Pinpoint the cell where the given text exists, returning its (x, y) midpoint coordinate. 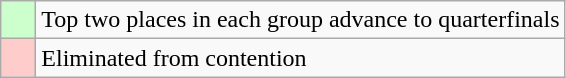
Eliminated from contention (300, 58)
Top two places in each group advance to quarterfinals (300, 20)
